Identify which cell holds the provided text, then report its (X, Y) central coordinate. 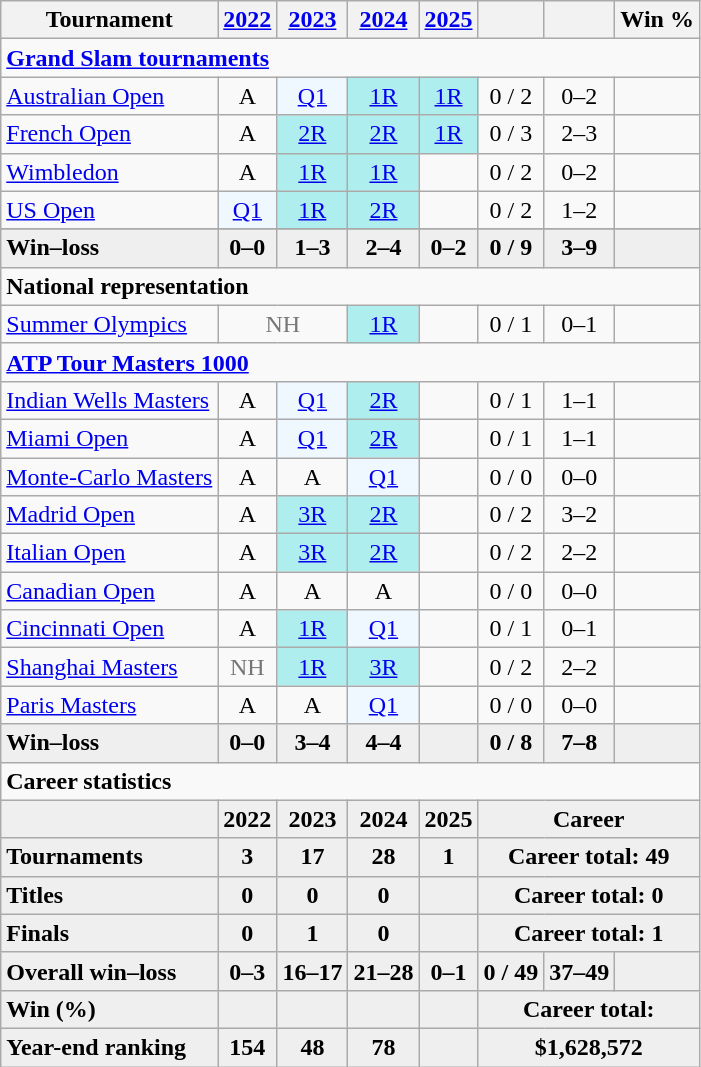
Tournaments (110, 857)
1–3 (312, 248)
28 (384, 857)
4–4 (384, 743)
Career total: 1 (588, 933)
Career total: 0 (588, 895)
Career (588, 819)
Career total: (588, 1009)
Tournament (110, 20)
3 (248, 857)
7–8 (580, 743)
Cincinnati Open (110, 629)
17 (312, 857)
Summer Olympics (110, 324)
Indian Wells Masters (110, 400)
Shanghai Masters (110, 667)
0 / 8 (511, 743)
3–9 (580, 248)
Wimbledon (110, 172)
Madrid Open (110, 515)
National representation (350, 286)
$1,628,572 (588, 1047)
Grand Slam tournaments (350, 58)
Canadian Open (110, 591)
0 / 9 (511, 248)
0–3 (248, 971)
154 (248, 1047)
Career statistics (350, 781)
Career total: 49 (588, 857)
21–28 (384, 971)
Australian Open (110, 96)
3–4 (312, 743)
0 / 3 (511, 134)
Finals (110, 933)
Paris Masters (110, 705)
78 (384, 1047)
48 (312, 1047)
ATP Tour Masters 1000 (350, 362)
Titles (110, 895)
US Open (110, 210)
16–17 (312, 971)
Win % (658, 20)
Year-end ranking (110, 1047)
Miami Open (110, 438)
0 / 49 (511, 971)
2–3 (580, 134)
Win (%) (110, 1009)
Italian Open (110, 553)
French Open (110, 134)
3–2 (580, 515)
1–2 (580, 210)
Monte-Carlo Masters (110, 477)
37–49 (580, 971)
2–4 (384, 248)
Overall win–loss (110, 971)
